Scan for the cell matching the given text and deliver its (X, Y) coordinate at center. 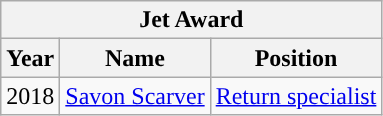
Year (30, 58)
Name (135, 58)
Savon Scarver (135, 96)
2018 (30, 96)
Jet Award (192, 20)
Return specialist (296, 96)
Position (296, 58)
